For the text-containing cell, return its midpoint in (x, y) coordinate format. 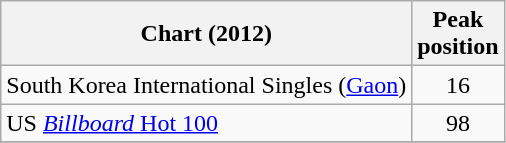
16 (458, 85)
Chart (2012) (206, 34)
US Billboard Hot 100 (206, 123)
South Korea International Singles (Gaon) (206, 85)
Peakposition (458, 34)
98 (458, 123)
